Locate the cell with the specified text and output its (X, Y) center coordinate. 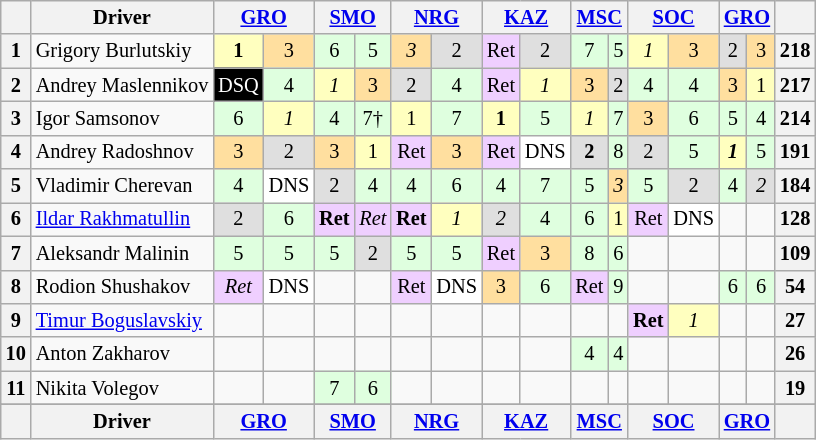
Aleksandr Malinin (122, 253)
27 (795, 320)
217 (795, 85)
DSQ (238, 85)
128 (795, 219)
218 (795, 51)
184 (795, 186)
Vladimir Cherevan (122, 186)
109 (795, 253)
Timur Boguslavskiy (122, 320)
10 (16, 354)
19 (795, 388)
26 (795, 354)
Anton Zakharov (122, 354)
54 (795, 287)
11 (16, 388)
7† (372, 118)
Andrey Maslennikov (122, 85)
214 (795, 118)
Nikita Volegov (122, 388)
Igor Samsonov (122, 118)
Rodion Shushakov (122, 287)
Andrey Radoshnov (122, 152)
Ildar Rakhmatullin (122, 219)
Grigory Burlutskiy (122, 51)
191 (795, 152)
